Find where the given text appears and provide that cell's center as (X, Y) coordinate. 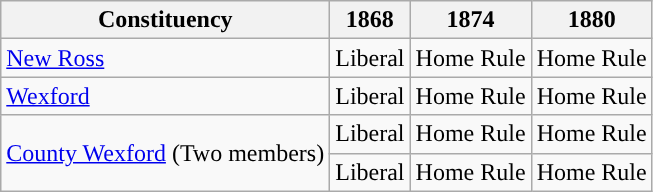
Wexford (166, 96)
New Ross (166, 58)
1880 (592, 20)
1868 (370, 20)
1874 (470, 20)
County Wexford (Two members) (166, 153)
Constituency (166, 20)
